Return [X, Y] of the center of cell containing provided text 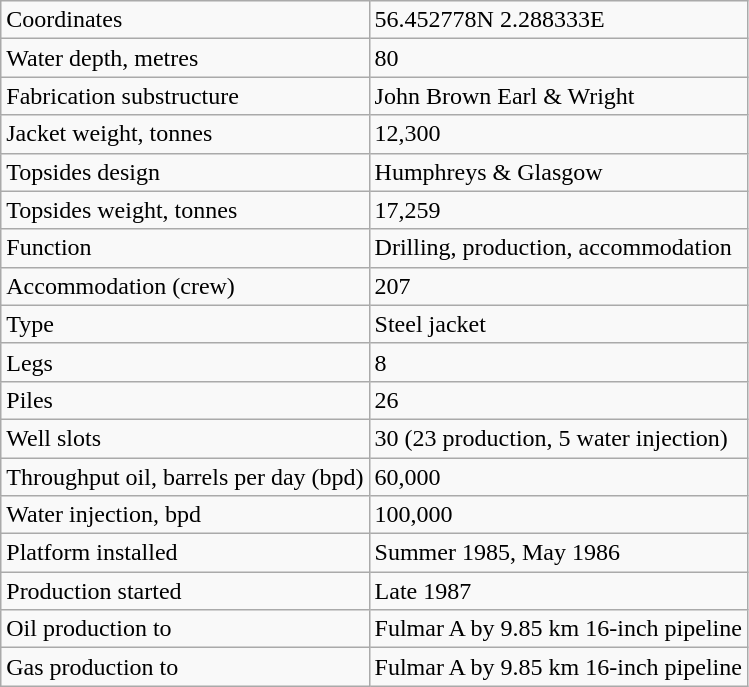
Type [185, 324]
30 (23 production, 5 water injection) [558, 438]
John Brown Earl & Wright [558, 96]
80 [558, 58]
Throughput oil, barrels per day (bpd) [185, 477]
Jacket weight, tonnes [185, 134]
60,000 [558, 477]
Legs [185, 362]
Platform installed [185, 553]
Drilling, production, accommodation [558, 248]
Summer 1985, May 1986 [558, 553]
Late 1987 [558, 591]
Topsides weight, tonnes [185, 210]
Production started [185, 591]
8 [558, 362]
56.452778N 2.288333E [558, 20]
207 [558, 286]
Function [185, 248]
Coordinates [185, 20]
Gas production to [185, 667]
Accommodation (crew) [185, 286]
Topsides design [185, 172]
12,300 [558, 134]
Water depth, metres [185, 58]
Steel jacket [558, 324]
Water injection, bpd [185, 515]
26 [558, 400]
Humphreys & Glasgow [558, 172]
Well slots [185, 438]
Piles [185, 400]
Fabrication substructure [185, 96]
17,259 [558, 210]
100,000 [558, 515]
Oil production to [185, 629]
